Detect which cell encompasses the target text, then output its (x, y) center coordinate. 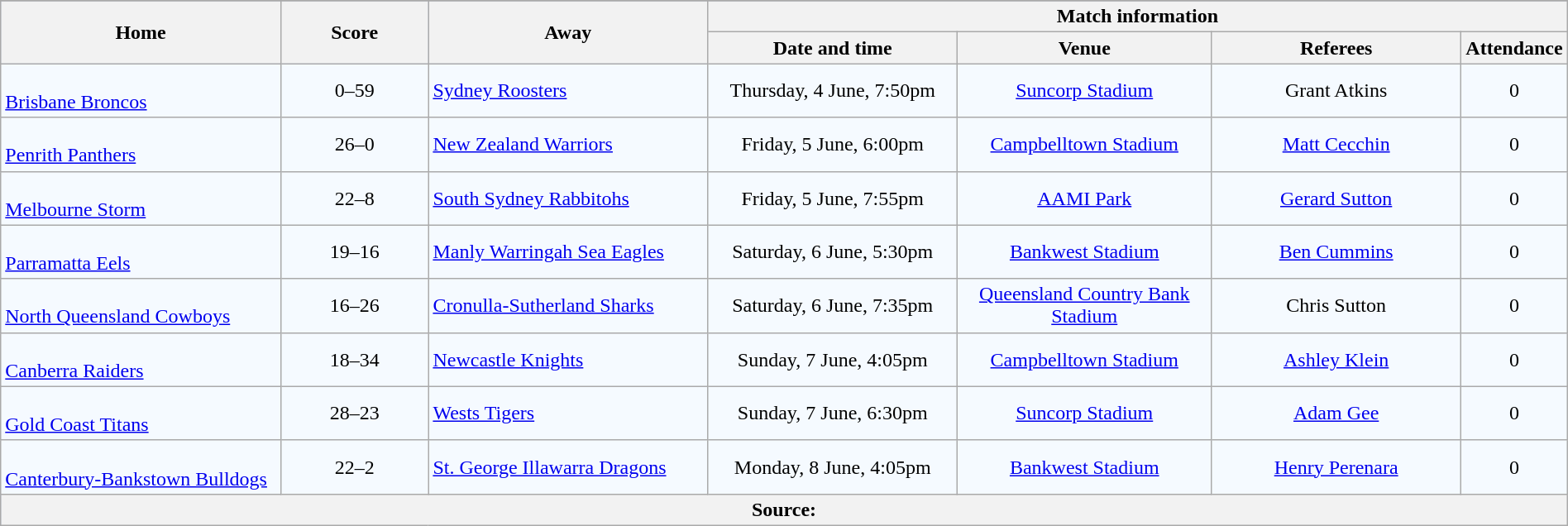
19–16 (354, 251)
Away (568, 32)
St. George Illawarra Dragons (568, 466)
Melbourne Storm (141, 198)
Henry Perenara (1336, 466)
Saturday, 6 June, 5:30pm (833, 251)
18–34 (354, 359)
Adam Gee (1336, 414)
AAMI Park (1085, 198)
Thursday, 4 June, 7:50pm (833, 91)
Friday, 5 June, 6:00pm (833, 144)
South Sydney Rabbitohs (568, 198)
22–2 (354, 466)
Wests Tigers (568, 414)
Attendance (1514, 48)
Friday, 5 June, 7:55pm (833, 198)
Date and time (833, 48)
Monday, 8 June, 4:05pm (833, 466)
Sydney Roosters (568, 91)
Source: (784, 509)
22–8 (354, 198)
Sunday, 7 June, 4:05pm (833, 359)
Queensland Country Bank Stadium (1085, 306)
Newcastle Knights (568, 359)
Brisbane Broncos (141, 91)
Venue (1085, 48)
Match information (1138, 17)
Canterbury-Bankstown Bulldogs (141, 466)
New Zealand Warriors (568, 144)
Gerard Sutton (1336, 198)
Score (354, 32)
28–23 (354, 414)
Chris Sutton (1336, 306)
Parramatta Eels (141, 251)
16–26 (354, 306)
North Queensland Cowboys (141, 306)
Referees (1336, 48)
0–59 (354, 91)
Canberra Raiders (141, 359)
Penrith Panthers (141, 144)
Home (141, 32)
Matt Cecchin (1336, 144)
Cronulla-Sutherland Sharks (568, 306)
Sunday, 7 June, 6:30pm (833, 414)
Saturday, 6 June, 7:35pm (833, 306)
Manly Warringah Sea Eagles (568, 251)
Grant Atkins (1336, 91)
Ashley Klein (1336, 359)
Gold Coast Titans (141, 414)
26–0 (354, 144)
Ben Cummins (1336, 251)
